Return the (X, Y) coordinate for the center point of the cell that contains the specified text.  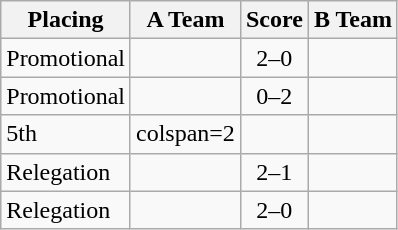
5th (66, 134)
Score (274, 20)
B Team (352, 20)
2–1 (274, 172)
Placing (66, 20)
A Team (185, 20)
0–2 (274, 96)
colspan=2 (185, 134)
